Locate the cell with the specified text and output its [X, Y] center coordinate. 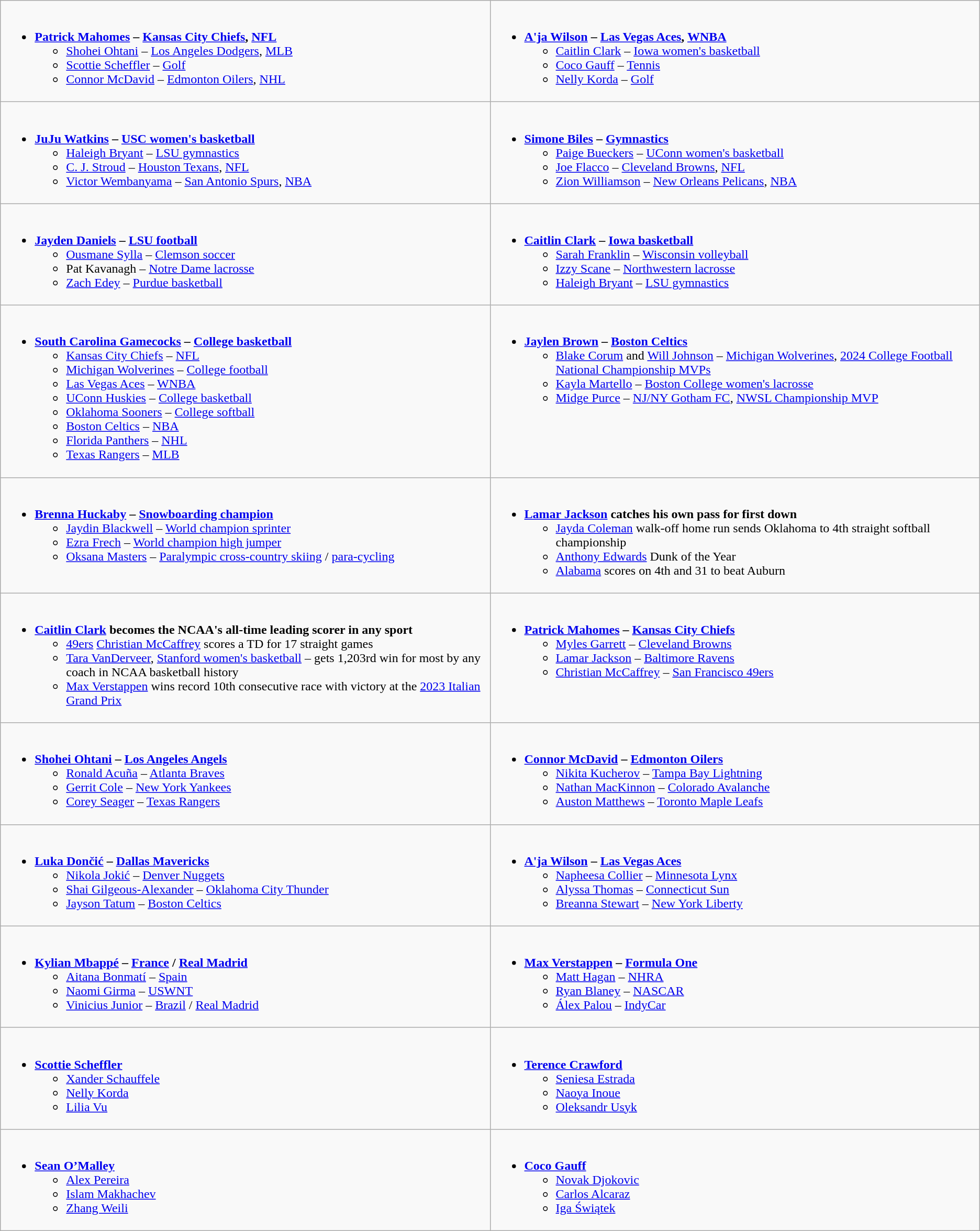
Caitlin Clark – Iowa basketballSarah Franklin – Wisconsin volleyballIzzy Scane – Northwestern lacrosseHaleigh Bryant – LSU gymnastics [735, 254]
A'ja Wilson – Las Vegas Aces, WNBACaitlin Clark – Iowa women's basketballCoco Gauff – TennisNelly Korda – Golf [735, 51]
Kylian Mbappé – France / Real MadridAitana Bonmatí – SpainNaomi Girma – USWNTVinicius Junior – Brazil / Real Madrid [245, 977]
Max Verstappen – Formula OneMatt Hagan – NHRARyan Blaney – NASCARÁlex Palou – IndyCar [735, 977]
Coco GauffNovak DjokovicCarlos AlcarazIga Świątek [735, 1180]
JuJu Watkins – USC women's basketballHaleigh Bryant – LSU gymnasticsC. J. Stroud – Houston Texans, NFLVictor Wembanyama – San Antonio Spurs, NBA [245, 153]
Simone Biles – GymnasticsPaige Bueckers – UConn women's basketballJoe Flacco – Cleveland Browns, NFLZion Williamson – New Orleans Pelicans, NBA [735, 153]
Terence CrawfordSeniesa EstradaNaoya InoueOleksandr Usyk [735, 1078]
A'ja Wilson – Las Vegas AcesNapheesa Collier – Minnesota LynxAlyssa Thomas – Connecticut SunBreanna Stewart – New York Liberty [735, 875]
Luka Dončić – Dallas MavericksNikola Jokić – Denver NuggetsShai Gilgeous-Alexander – Oklahoma City ThunderJayson Tatum – Boston Celtics [245, 875]
Shohei Ohtani – Los Angeles AngelsRonald Acuña – Atlanta BravesGerrit Cole – New York YankeesCorey Seager – Texas Rangers [245, 774]
Patrick Mahomes – Kansas City Chiefs, NFLShohei Ohtani – Los Angeles Dodgers, MLBScottie Scheffler – GolfConnor McDavid – Edmonton Oilers, NHL [245, 51]
Connor McDavid – Edmonton OilersNikita Kucherov – Tampa Bay LightningNathan MacKinnon – Colorado AvalancheAuston Matthews – Toronto Maple Leafs [735, 774]
Sean O’MalleyAlex PereiraIslam MakhachevZhang Weili [245, 1180]
Scottie SchefflerXander SchauffeleNelly KordaLilia Vu [245, 1078]
Patrick Mahomes – Kansas City ChiefsMyles Garrett – Cleveland BrownsLamar Jackson – Baltimore RavensChristian McCaffrey – San Francisco 49ers [735, 658]
Jayden Daniels – LSU footballOusmane Sylla – Clemson soccerPat Kavanagh – Notre Dame lacrosseZach Edey – Purdue basketball [245, 254]
